Locate the cell with the specified text and output its [X, Y] center coordinate. 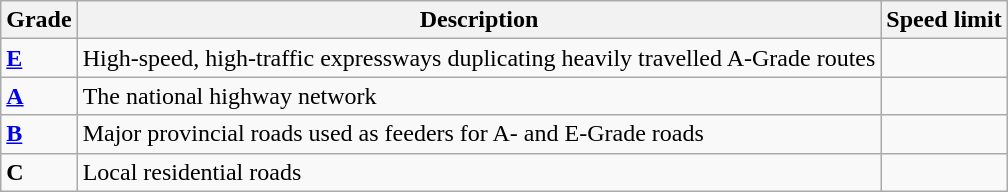
Description [479, 20]
Speed limit [944, 20]
A [39, 96]
Major provincial roads used as feeders for A- and E-Grade roads [479, 134]
High-speed, high-traffic expressways duplicating heavily travelled A-Grade routes [479, 58]
C [39, 172]
E [39, 58]
Local residential roads [479, 172]
B [39, 134]
Grade [39, 20]
The national highway network [479, 96]
